Provide the (x, y) coordinate of the cell's center where the given text is located.  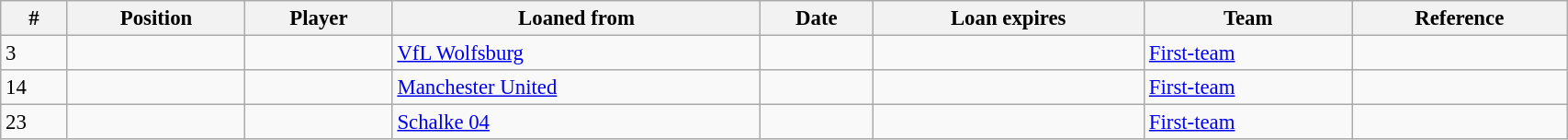
Reference (1460, 18)
Player (319, 18)
Loaned from (577, 18)
Team (1248, 18)
Date (817, 18)
VfL Wolfsburg (577, 53)
Manchester United (577, 87)
Position (156, 18)
23 (34, 122)
# (34, 18)
3 (34, 53)
Loan expires (1009, 18)
Schalke 04 (577, 122)
14 (34, 87)
